Return the [x, y] coordinate for the center point of the cell that contains the specified text.  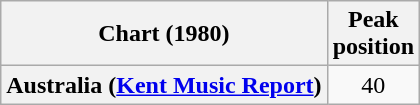
Australia (Kent Music Report) [164, 85]
Peakposition [373, 34]
Chart (1980) [164, 34]
40 [373, 85]
